Determine the (x, y) coordinate at the center of the cell enclosing the given text.  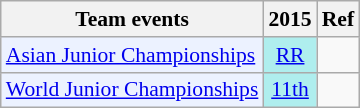
Team events (132, 19)
World Junior Championships (132, 90)
11th (290, 90)
2015 (290, 19)
Asian Junior Championships (132, 55)
Ref (338, 19)
RR (290, 55)
